Extract the (x, y) coordinate from the center of the cell holding the provided text.  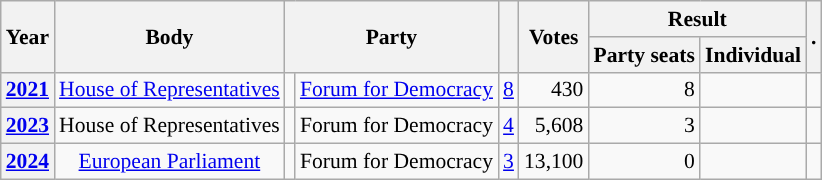
Year (28, 36)
13,100 (554, 162)
0 (644, 162)
Votes (554, 36)
Body (170, 36)
Result (697, 19)
2023 (28, 126)
. (814, 36)
5,608 (554, 126)
Party seats (644, 55)
430 (554, 90)
European Parliament (170, 162)
2024 (28, 162)
4 (508, 126)
Individual (753, 55)
2021 (28, 90)
Party (392, 36)
